For the text-containing cell, return its midpoint in (X, Y) coordinate format. 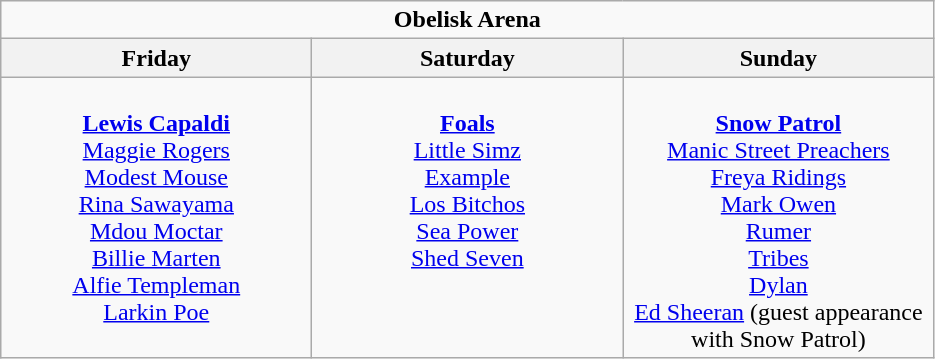
Lewis Capaldi Maggie Rogers Modest Mouse Rina Sawayama Mdou Moctar Billie Marten Alfie Templeman Larkin Poe (156, 218)
Friday (156, 58)
Obelisk Arena (468, 20)
Foals Little Simz Example Los Bitchos Sea Power Shed Seven (468, 218)
Snow Patrol Manic Street Preachers Freya Ridings Mark Owen Rumer Tribes Dylan Ed Sheeran (guest appearance with Snow Patrol) (778, 218)
Sunday (778, 58)
Saturday (468, 58)
